Return the (X, Y) coordinate for the center point of the cell that contains the specified text.  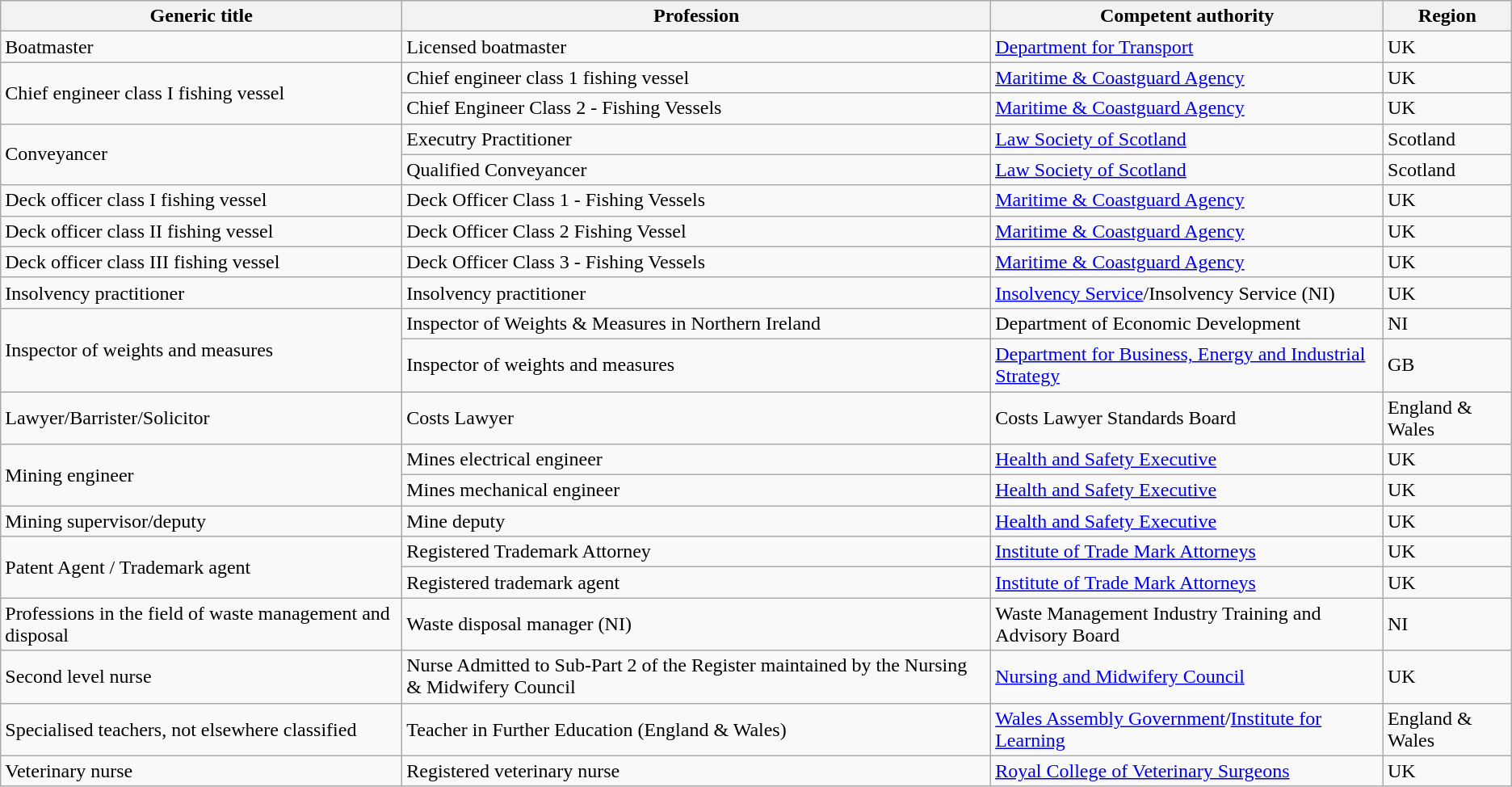
Royal College of Veterinary Surgeons (1187, 771)
Teacher in Further Education (England & Wales) (696, 729)
Professions in the field of waste management and disposal (202, 624)
Profession (696, 16)
Region (1447, 16)
Insolvency Service/Insolvency Service (NI) (1187, 292)
Mining supervisor/deputy (202, 521)
Chief engineer class 1 fishing vessel (696, 78)
Deck Officer Class 3 - Fishing Vessels (696, 262)
Specialised teachers, not elsewhere classified (202, 729)
Second level nurse (202, 677)
Chief engineer class I fishing vessel (202, 93)
Patent Agent / Trademark agent (202, 567)
Conveyancer (202, 154)
Inspector of Weights & Measures in Northern Ireland (696, 323)
Costs Lawyer Standards Board (1187, 417)
Lawyer/Barrister/Solicitor (202, 417)
Veterinary nurse (202, 771)
Registered trademark agent (696, 583)
Nurse Admitted to Sub-Part 2 of the Register maintained by the Nursing & Midwifery Council (696, 677)
Deck officer class II fishing vessel (202, 231)
Chief Engineer Class 2 - Fishing Vessels (696, 108)
Registered veterinary nurse (696, 771)
Mine deputy (696, 521)
Department of Economic Development (1187, 323)
Registered Trademark Attorney (696, 552)
Licensed boatmaster (696, 47)
Executry Practitioner (696, 139)
Costs Lawyer (696, 417)
Mines electrical engineer (696, 460)
Boatmaster (202, 47)
Waste Management Industry Training and Advisory Board (1187, 624)
Deck Officer Class 1 - Fishing Vessels (696, 200)
Mines mechanical engineer (696, 490)
Department for Transport (1187, 47)
Department for Business, Energy and Industrial Strategy (1187, 365)
GB (1447, 365)
Waste disposal manager (NI) (696, 624)
Nursing and Midwifery Council (1187, 677)
Generic title (202, 16)
Competent authority (1187, 16)
Deck officer class I fishing vessel (202, 200)
Deck officer class III fishing vessel (202, 262)
Qualified Conveyancer (696, 170)
Wales Assembly Government/Institute for Learning (1187, 729)
Mining engineer (202, 475)
Deck Officer Class 2 Fishing Vessel (696, 231)
